Capture the cell that displays the provided text and extract its (X, Y) central coordinate. 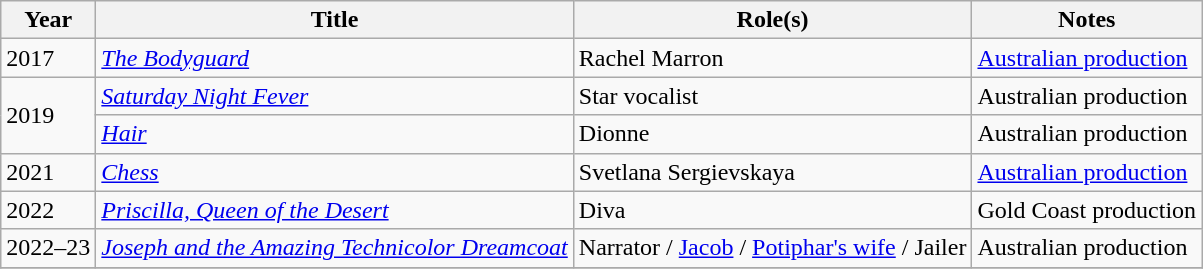
Dionne (772, 134)
Svetlana Sergievskaya (772, 172)
Year (48, 20)
Role(s) (772, 20)
Hair (334, 134)
Notes (1087, 20)
Gold Coast production (1087, 210)
Narrator / Jacob / Potiphar's wife / Jailer (772, 248)
Joseph and the Amazing Technicolor Dreamcoat (334, 248)
2017 (48, 58)
Priscilla, Queen of the Desert (334, 210)
2021 (48, 172)
2019 (48, 115)
Diva (772, 210)
Saturday Night Fever (334, 96)
Star vocalist (772, 96)
The Bodyguard (334, 58)
Chess (334, 172)
2022 (48, 210)
Rachel Marron (772, 58)
2022–23 (48, 248)
Title (334, 20)
